Identify which cell holds the provided text, then report its [x, y] central coordinate. 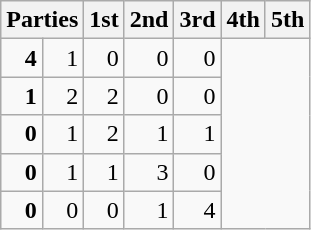
Parties [42, 20]
5th [287, 20]
3rd [198, 20]
1st [104, 20]
4th [243, 20]
3 [149, 172]
2nd [149, 20]
